Locate the cell with the specified text and output its (X, Y) center coordinate. 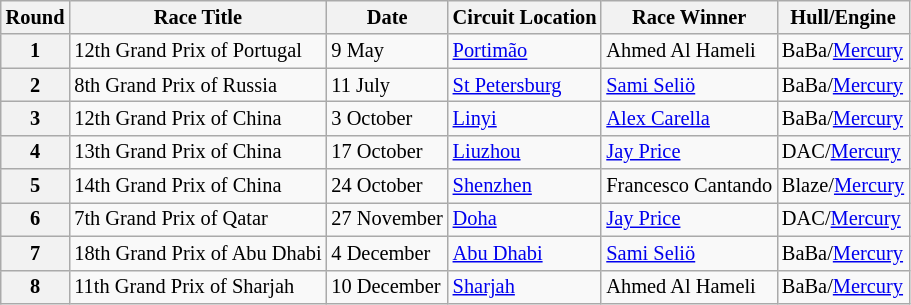
Liuzhou (525, 152)
St Petersburg (525, 85)
4 (36, 152)
Round (36, 17)
4 December (388, 253)
14th Grand Prix of China (198, 186)
6 (36, 219)
Abu Dhabi (525, 253)
Date (388, 17)
9 May (388, 51)
18th Grand Prix of Abu Dhabi (198, 253)
3 October (388, 118)
13th Grand Prix of China (198, 152)
Portimão (525, 51)
1 (36, 51)
24 October (388, 186)
Shenzhen (525, 186)
Blaze/Mercury (843, 186)
3 (36, 118)
Linyi (525, 118)
5 (36, 186)
17 October (388, 152)
Alex Carella (689, 118)
Doha (525, 219)
8th Grand Prix of Russia (198, 85)
Hull/Engine (843, 17)
27 November (388, 219)
Race Winner (689, 17)
2 (36, 85)
10 December (388, 287)
7th Grand Prix of Qatar (198, 219)
Race Title (198, 17)
12th Grand Prix of Portugal (198, 51)
Francesco Cantando (689, 186)
Sharjah (525, 287)
8 (36, 287)
12th Grand Prix of China (198, 118)
11th Grand Prix of Sharjah (198, 287)
7 (36, 253)
Circuit Location (525, 17)
11 July (388, 85)
